From the cell containing the given text, extract its center point as [X, Y] coordinate. 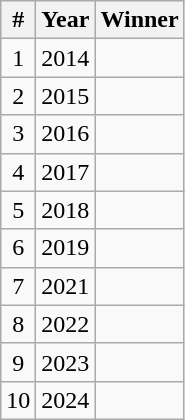
3 [18, 134]
8 [18, 324]
2015 [66, 96]
2021 [66, 286]
10 [18, 400]
2017 [66, 172]
1 [18, 58]
2014 [66, 58]
2016 [66, 134]
Winner [140, 20]
# [18, 20]
4 [18, 172]
5 [18, 210]
2023 [66, 362]
6 [18, 248]
9 [18, 362]
7 [18, 286]
2022 [66, 324]
Year [66, 20]
2019 [66, 248]
2024 [66, 400]
2 [18, 96]
2018 [66, 210]
